Locate the cell with the specified text and output its (X, Y) center coordinate. 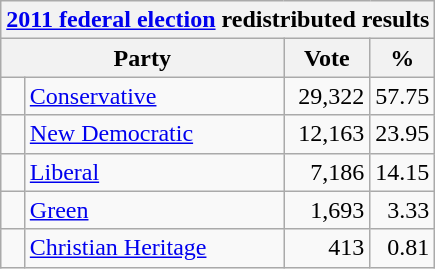
Vote (327, 58)
Christian Heritage (154, 248)
12,163 (327, 134)
413 (327, 248)
57.75 (402, 96)
0.81 (402, 248)
Green (154, 210)
New Democratic (154, 134)
Conservative (154, 96)
Party (142, 58)
23.95 (402, 134)
Liberal (154, 172)
3.33 (402, 210)
29,322 (327, 96)
14.15 (402, 172)
2011 federal election redistributed results (218, 20)
7,186 (327, 172)
1,693 (327, 210)
% (402, 58)
